From the cell containing the given text, extract its center point as (x, y) coordinate. 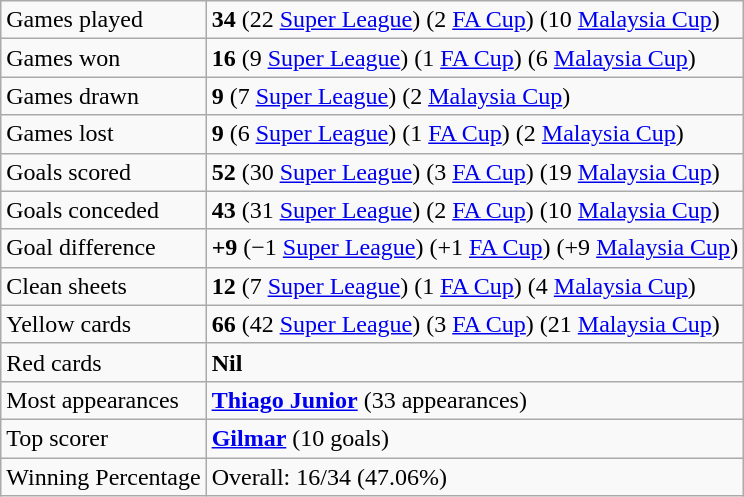
Most appearances (104, 400)
Games won (104, 58)
Games lost (104, 134)
Goals scored (104, 172)
Red cards (104, 362)
Overall: 16/34 (47.06%) (475, 477)
Winning Percentage (104, 477)
+9 (−1 Super League) (+1 FA Cup) (+9 Malaysia Cup) (475, 248)
Thiago Junior (33 appearances) (475, 400)
52 (30 Super League) (3 FA Cup) (19 Malaysia Cup) (475, 172)
Clean sheets (104, 286)
34 (22 Super League) (2 FA Cup) (10 Malaysia Cup) (475, 20)
Top scorer (104, 438)
9 (6 Super League) (1 FA Cup) (2 Malaysia Cup) (475, 134)
16 (9 Super League) (1 FA Cup) (6 Malaysia Cup) (475, 58)
66 (42 Super League) (3 FA Cup) (21 Malaysia Cup) (475, 324)
Nil (475, 362)
Games played (104, 20)
12 (7 Super League) (1 FA Cup) (4 Malaysia Cup) (475, 286)
Goals conceded (104, 210)
Goal difference (104, 248)
43 (31 Super League) (2 FA Cup) (10 Malaysia Cup) (475, 210)
Yellow cards (104, 324)
9 (7 Super League) (2 Malaysia Cup) (475, 96)
Gilmar (10 goals) (475, 438)
Games drawn (104, 96)
